Provide the [X, Y] coordinate of the cell's center where the given text is located.  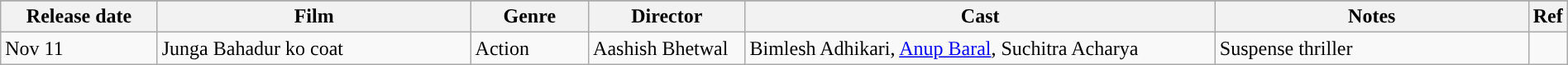
Director [667, 17]
Aashish Bhetwal [667, 48]
Action [529, 48]
Nov 11 [79, 48]
Ref [1548, 17]
Bimlesh Adhikari, Anup Baral, Suchitra Acharya [980, 48]
Genre [529, 17]
Notes [1371, 17]
Suspense thriller [1371, 48]
Film [314, 17]
Cast [980, 17]
Junga Bahadur ko coat [314, 48]
Release date [79, 17]
